Determine the [x, y] coordinate at the center of the cell enclosing the given text.  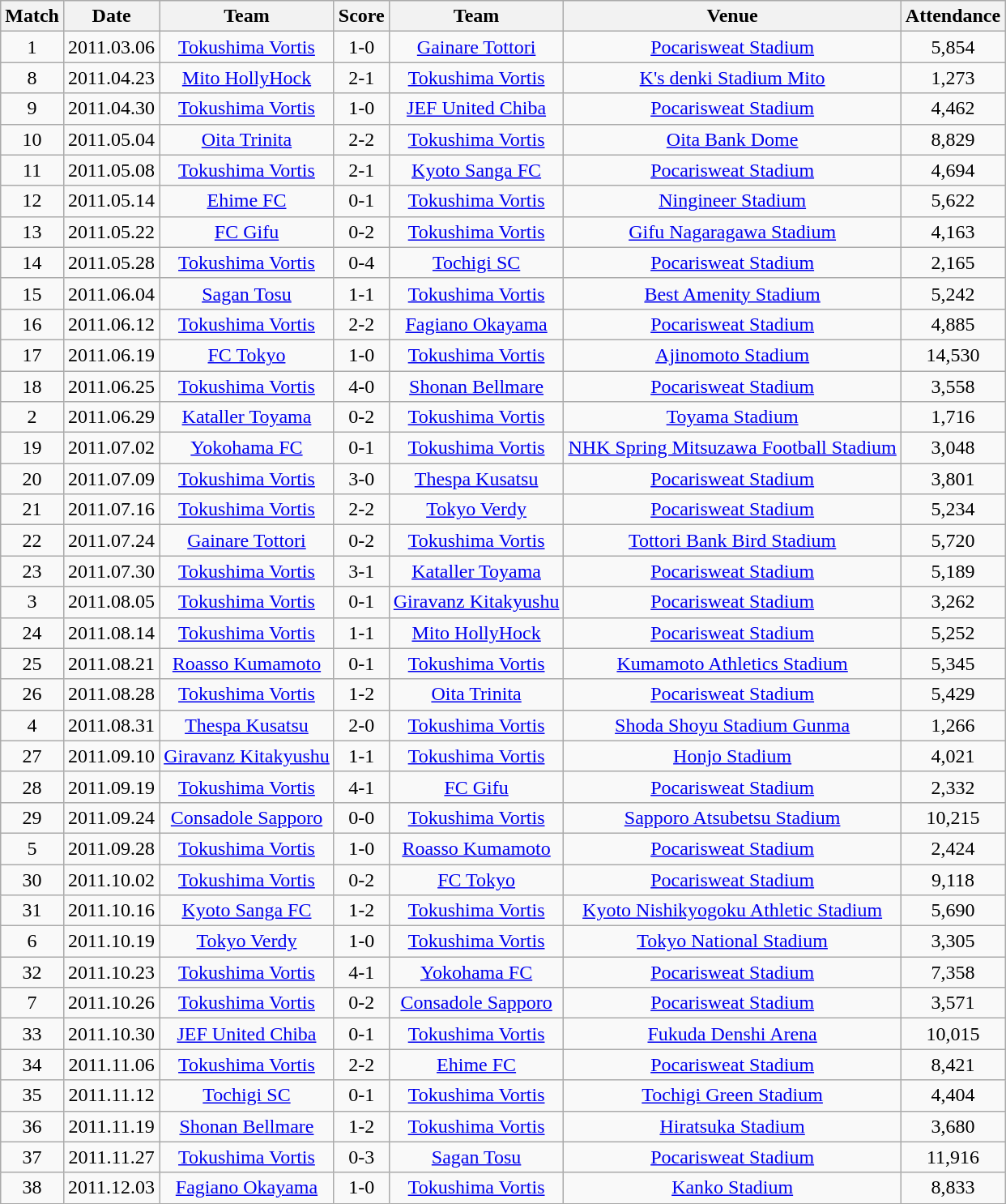
5,252 [953, 633]
8,833 [953, 1188]
2011.09.24 [111, 818]
3-1 [361, 571]
2011.08.28 [111, 694]
2,424 [953, 848]
Hiratsuka Stadium [732, 1126]
1 [32, 47]
2011.08.05 [111, 602]
5,234 [953, 510]
4-0 [361, 386]
0-3 [361, 1157]
2011.08.31 [111, 725]
2011.07.30 [111, 571]
5 [32, 848]
2011.07.24 [111, 540]
4,021 [953, 756]
2011.10.30 [111, 1034]
3,305 [953, 941]
29 [32, 818]
17 [32, 355]
9 [32, 109]
2011.03.06 [111, 47]
4,462 [953, 109]
14 [32, 263]
3,801 [953, 479]
4,885 [953, 324]
2,332 [953, 787]
2011.05.14 [111, 201]
2011.11.12 [111, 1095]
2011.04.23 [111, 78]
33 [32, 1034]
11 [32, 170]
36 [32, 1126]
8,421 [953, 1065]
25 [32, 664]
2011.05.08 [111, 170]
2011.09.10 [111, 756]
6 [32, 941]
7 [32, 1003]
Score [361, 16]
11,916 [953, 1157]
2011.10.26 [111, 1003]
16 [32, 324]
K's denki Stadium Mito [732, 78]
3,680 [953, 1126]
Tokyo National Stadium [732, 941]
Date [111, 16]
2011.06.12 [111, 324]
Attendance [953, 16]
2011.06.25 [111, 386]
Best Amenity Stadium [732, 293]
5,690 [953, 911]
5,189 [953, 571]
35 [32, 1095]
32 [32, 972]
2011.08.14 [111, 633]
4 [32, 725]
2011.08.21 [111, 664]
14,530 [953, 355]
8,829 [953, 139]
3,558 [953, 386]
2011.12.03 [111, 1188]
Ningineer Stadium [732, 201]
21 [32, 510]
3,262 [953, 602]
2-0 [361, 725]
NHK Spring Mitsuzawa Football Stadium [732, 448]
20 [32, 479]
10,015 [953, 1034]
1,716 [953, 417]
Toyama Stadium [732, 417]
12 [32, 201]
8 [32, 78]
Honjo Stadium [732, 756]
Shoda Shoyu Stadium Gunma [732, 725]
3-0 [361, 479]
24 [32, 633]
Ajinomoto Stadium [732, 355]
27 [32, 756]
5,242 [953, 293]
10 [32, 139]
2011.11.19 [111, 1126]
1,266 [953, 725]
2011.05.22 [111, 232]
23 [32, 571]
4,163 [953, 232]
2011.10.19 [111, 941]
Tottori Bank Bird Stadium [732, 540]
19 [32, 448]
9,118 [953, 879]
2011.06.19 [111, 355]
2011.07.02 [111, 448]
Oita Bank Dome [732, 139]
28 [32, 787]
3,571 [953, 1003]
5,854 [953, 47]
Fukuda Denshi Arena [732, 1034]
0-4 [361, 263]
Tochigi Green Stadium [732, 1095]
Kumamoto Athletics Stadium [732, 664]
2011.09.28 [111, 848]
15 [32, 293]
2011.06.04 [111, 293]
Kanko Stadium [732, 1188]
2011.10.16 [111, 911]
2011.11.06 [111, 1065]
2011.07.16 [111, 510]
4,404 [953, 1095]
3 [32, 602]
Gifu Nagaragawa Stadium [732, 232]
5,345 [953, 664]
34 [32, 1065]
5,622 [953, 201]
2011.06.29 [111, 417]
3,048 [953, 448]
30 [32, 879]
Kyoto Nishikyogoku Athletic Stadium [732, 911]
2011.04.30 [111, 109]
0-0 [361, 818]
31 [32, 911]
22 [32, 540]
2011.10.02 [111, 879]
2,165 [953, 263]
13 [32, 232]
Sapporo Atsubetsu Stadium [732, 818]
38 [32, 1188]
2011.05.04 [111, 139]
5,429 [953, 694]
Match [32, 16]
2011.11.27 [111, 1157]
7,358 [953, 972]
1,273 [953, 78]
Venue [732, 16]
5,720 [953, 540]
26 [32, 694]
2011.10.23 [111, 972]
2 [32, 417]
18 [32, 386]
37 [32, 1157]
2011.09.19 [111, 787]
10,215 [953, 818]
2011.05.28 [111, 263]
4,694 [953, 170]
2011.07.09 [111, 479]
